Search for the cell housing the specified text and yield its [x, y] center coordinate. 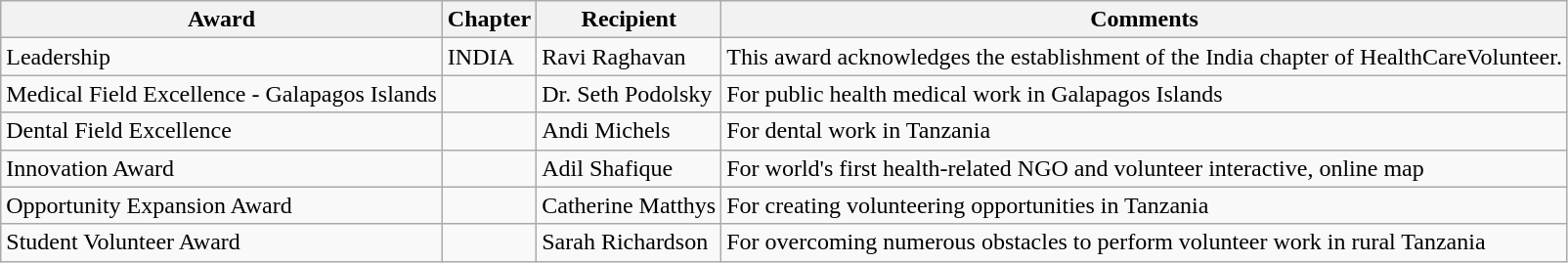
This award acknowledges the establishment of the India chapter of HealthCareVolunteer. [1145, 57]
Medical Field Excellence - Galapagos Islands [222, 94]
Recipient [630, 20]
Award [222, 20]
Comments [1145, 20]
For dental work in Tanzania [1145, 131]
For creating volunteering opportunities in Tanzania [1145, 205]
For public health medical work in Galapagos Islands [1145, 94]
Dr. Seth Podolsky [630, 94]
Innovation Award [222, 168]
Opportunity Expansion Award [222, 205]
Ravi Raghavan [630, 57]
INDIA [489, 57]
For world's first health-related NGO and volunteer interactive, online map [1145, 168]
Andi Michels [630, 131]
Sarah Richardson [630, 242]
Leadership [222, 57]
Chapter [489, 20]
For overcoming numerous obstacles to perform volunteer work in rural Tanzania [1145, 242]
Dental Field Excellence [222, 131]
Student Volunteer Award [222, 242]
Catherine Matthys [630, 205]
Adil Shafique [630, 168]
